Capture the cell that displays the provided text and extract its [X, Y] central coordinate. 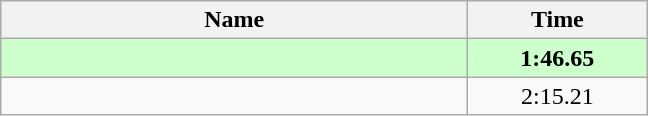
Name [234, 20]
1:46.65 [558, 58]
2:15.21 [558, 96]
Time [558, 20]
